Output the [x, y] coordinate of the center of the cell containing the given text.  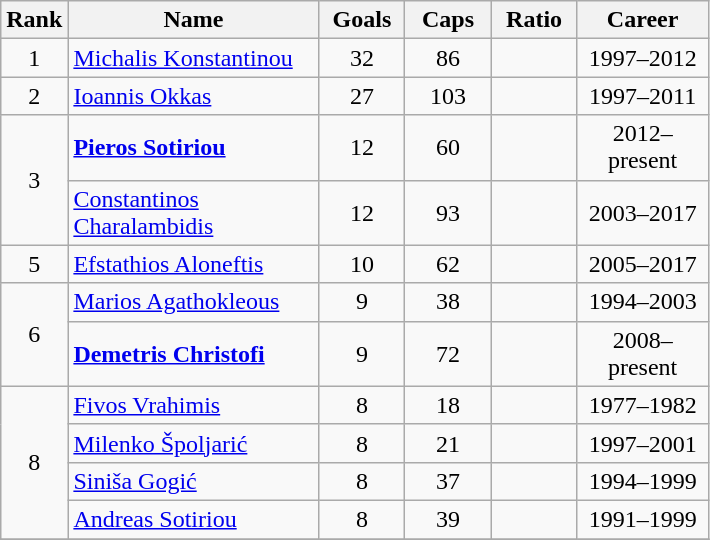
Pieros Sotiriou [194, 148]
39 [448, 519]
1997–2012 [642, 58]
Siniša Gogić [194, 481]
2008–present [642, 354]
Andreas Sotiriou [194, 519]
Marios Agathokleous [194, 302]
6 [34, 334]
37 [448, 481]
62 [448, 264]
1994–1999 [642, 481]
38 [448, 302]
2 [34, 96]
2005–2017 [642, 264]
2003–2017 [642, 212]
93 [448, 212]
Demetris Christofi [194, 354]
Goals [362, 20]
Career [642, 20]
1977–1982 [642, 405]
Fivos Vrahimis [194, 405]
1997–2001 [642, 443]
1991–1999 [642, 519]
Michalis Konstantinou [194, 58]
Rank [34, 20]
Efstathios Aloneftis [194, 264]
3 [34, 180]
Name [194, 20]
1997–2011 [642, 96]
Ratio [534, 20]
32 [362, 58]
Constantinos Charalambidis [194, 212]
60 [448, 148]
1 [34, 58]
Caps [448, 20]
18 [448, 405]
5 [34, 264]
2012–present [642, 148]
1994–2003 [642, 302]
21 [448, 443]
103 [448, 96]
Milenko Špoljarić [194, 443]
86 [448, 58]
27 [362, 96]
Ioannis Okkas [194, 96]
10 [362, 264]
72 [448, 354]
